Identify which cell holds the provided text, then report its (X, Y) central coordinate. 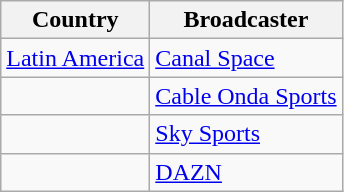
Cable Onda Sports (246, 96)
Latin America (76, 58)
Sky Sports (246, 134)
DAZN (246, 172)
Country (76, 20)
Canal Space (246, 58)
Broadcaster (246, 20)
